Find where the given text appears and provide that cell's center as [x, y] coordinate. 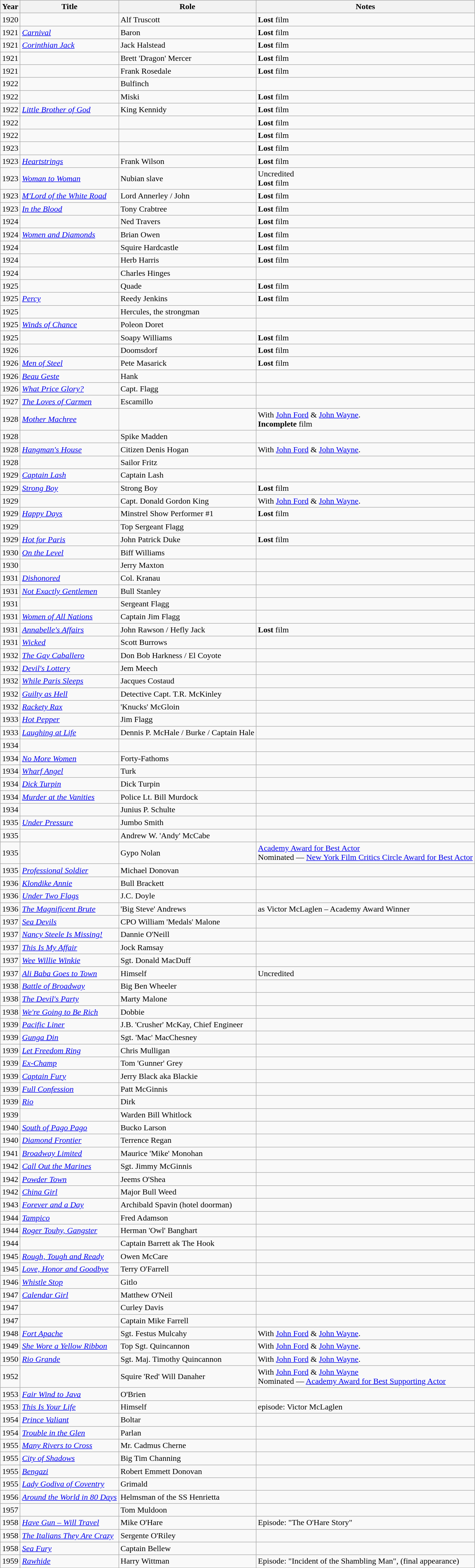
Woman to Woman [70, 178]
Bucko Larson [187, 1128]
Herb Harris [187, 260]
Happy Days [70, 514]
Bengazi [70, 1471]
Junius P. Schulte [187, 810]
Warden Bill Whitlock [187, 1115]
Terrence Regan [187, 1140]
Dobbie [187, 1012]
Prince Valiant [70, 1420]
Guilty as Hell [70, 694]
Role [187, 7]
1957 [10, 1510]
Forever and a Day [70, 1205]
The Loves of Carmen [70, 402]
China Girl [70, 1192]
Tampico [70, 1218]
Squire Hardcastle [187, 247]
Captain Fury [70, 1076]
Tony Crabtree [187, 209]
Wee Willie Winkie [70, 960]
Jem Meech [187, 668]
Big Tim Channing [187, 1458]
Jim Flagg [187, 720]
Capt. Flagg [187, 389]
Bulfinch [187, 84]
'Big Steve' Andrews [187, 909]
Gypo Nolan [187, 853]
Fort Apache [70, 1333]
Trouble in the Glen [70, 1433]
Sergente O'Riley [187, 1536]
Tom 'Gunner' Grey [187, 1063]
Around the World in 80 Days [70, 1497]
Charles Hinges [187, 273]
Frank Wilson [187, 161]
Winds of Chance [70, 324]
We're Going to Be Rich [70, 1012]
Not Exactly Gentlemen [70, 591]
Gunga Din [70, 1038]
Soapy Williams [187, 337]
Brett 'Dragon' Mercer [187, 58]
Curley Davis [187, 1308]
What Price Glory? [70, 389]
Bull Brackett [187, 883]
Spike Madden [187, 437]
Pacific Liner [70, 1025]
as Victor McLaglen – Academy Award Winner [366, 909]
Michael Donovan [187, 870]
Marty Malone [187, 999]
Notes [366, 7]
1952 [10, 1376]
Rackety Rax [70, 707]
1943 [10, 1205]
1941 [10, 1153]
Captain Bellew [187, 1548]
John Rawson / Hefly Jack [187, 630]
Under Two Flags [70, 896]
Love, Honor and Goodbye [70, 1269]
While Paris Sleeps [70, 681]
Jack Halstead [187, 45]
Jerry Maxton [187, 565]
Rawhide [70, 1561]
Captain Jim Flagg [187, 617]
J.B. 'Crusher' McKay, Chief Engineer [187, 1025]
Hangman's House [70, 450]
Fred Adamson [187, 1218]
Captain Mike Farrell [187, 1321]
Biff Williams [187, 552]
Scott Burrows [187, 643]
Nubian slave [187, 178]
She Wore a Yellow Ribbon [70, 1346]
Under Pressure [70, 823]
Academy Award for Best ActorNominated — New York Film Critics Circle Award for Best Actor [366, 853]
Little Brother of God [70, 110]
Major Bull Weed [187, 1192]
Don Bob Harkness / El Coyote [187, 655]
Rough, Tough and Ready [70, 1256]
Police Lt. Bill Murdock [187, 797]
In the Blood [70, 209]
Episode: "The O'Hare Story" [366, 1523]
King Kennidy [187, 110]
South of Pago Pago [70, 1128]
Archibald Spavin (hotel doorman) [187, 1205]
Citizen Denis Hogan [187, 450]
J.C. Doyle [187, 896]
Sea Devils [70, 922]
Boltar [187, 1420]
Women of All Nations [70, 617]
Matthew O'Neil [187, 1295]
1927 [10, 402]
Call Out the Marines [70, 1166]
Harry Wittman [187, 1561]
Dishonored [70, 578]
Roger Touhy, Gangster [70, 1231]
Sergeant Flagg [187, 604]
Alf Truscott [187, 20]
Jock Ramsay [187, 947]
Rio Grande [70, 1359]
1946 [10, 1282]
Miski [187, 97]
Heartstrings [70, 161]
'Knucks' McGloin [187, 707]
Carnival [70, 32]
CPO William 'Medals' Malone [187, 922]
Fair Wind to Java [70, 1394]
Hot Pepper [70, 720]
Lord Annerley / John [187, 196]
Have Gun – Will Travel [70, 1523]
Sailor Fritz [187, 462]
Episode: "Incident of the Shambling Man", (final appearance) [366, 1561]
The Magnificent Brute [70, 909]
Title [70, 7]
Col. Kranau [187, 578]
Full Confession [70, 1089]
Sea Fury [70, 1548]
Broadway Limited [70, 1153]
Top Sgt. Quincannon [187, 1346]
Turk [187, 771]
Mr. Cadmus Cherne [187, 1446]
Robert Emmett Donovan [187, 1471]
Owen McCare [187, 1256]
Big Ben Wheeler [187, 986]
Devil's Lottery [70, 668]
Doomsdorf [187, 350]
Percy [70, 299]
Professional Soldier [70, 870]
City of Shadows [70, 1458]
Dannie O'Neill [187, 935]
Uncredited [366, 973]
Jerry Black aka Blackie [187, 1076]
Klondike Annie [70, 883]
The Italians They Are Crazy [70, 1536]
1956 [10, 1497]
Squire 'Red' Will Danaher [187, 1376]
Sgt. Maj. Timothy Quincannon [187, 1359]
1959 [10, 1561]
Sgt. Jimmy McGinnis [187, 1166]
Capt. Donald Gordon King [187, 501]
With John Ford & John WayneNominated — Academy Award for Best Supporting Actor [366, 1376]
Minstrel Show Performer #1 [187, 514]
Let Freedom Ring [70, 1051]
Pete Masarick [187, 363]
Ned Travers [187, 222]
Annabelle's Affairs [70, 630]
Hot for Paris [70, 539]
Andrew W. 'Andy' McCabe [187, 836]
Baron [187, 32]
Many Rivers to Cross [70, 1446]
Murder at the Vanities [70, 797]
Nancy Steele Is Missing! [70, 935]
Patt McGinnis [187, 1089]
Lady Godiva of Coventry [70, 1484]
Wicked [70, 643]
Hercules, the strongman [187, 312]
Sgt. 'Mac' MacChesney [187, 1038]
Parlan [187, 1433]
Maurice 'Mike' Monohan [187, 1153]
This Is My Affair [70, 947]
Reedy Jenkins [187, 299]
Battle of Broadway [70, 986]
The Devil's Party [70, 999]
Ali Baba Goes to Town [70, 973]
Sgt. Donald MacDuff [187, 960]
1950 [10, 1359]
Diamond Frontier [70, 1140]
Uncredited Lost film [366, 178]
M'Lord of the White Road [70, 196]
Bull Stanley [187, 591]
Calendar Girl [70, 1295]
Mother Machree [70, 419]
Quade [187, 286]
On the Level [70, 552]
Beau Geste [70, 376]
Men of Steel [70, 363]
episode: Victor McLaglen [366, 1407]
Helmsman of the SS Henrietta [187, 1497]
Chris Mulligan [187, 1051]
Herman 'Owl' Banghart [187, 1231]
Terry O'Farrell [187, 1269]
1949 [10, 1346]
Sgt. Festus Mulcahy [187, 1333]
Detective Capt. T.R. McKinley [187, 694]
Jumbo Smith [187, 823]
Powder Town [70, 1179]
Escamillo [187, 402]
This Is Your Life [70, 1407]
O'Brien [187, 1394]
Dennis P. McHale / Burke / Captain Hale [187, 732]
Captain Barrett ak The Hook [187, 1244]
Jacques Costaud [187, 681]
Dirk [187, 1102]
Whistle Stop [70, 1282]
1948 [10, 1333]
Laughing at Life [70, 732]
Ex-Champ [70, 1063]
Frank Rosedale [187, 71]
Jeems O'Shea [187, 1179]
Grimald [187, 1484]
Top Sergeant Flagg [187, 527]
Rio [70, 1102]
Women and Diamonds [70, 235]
Brian Owen [187, 235]
John Patrick Duke [187, 539]
Gitlo [187, 1282]
With John Ford & John Wayne. Incomplete film [366, 419]
Forty-Fathoms [187, 758]
No More Women [70, 758]
Wharf Angel [70, 771]
Hank [187, 376]
The Gay Caballero [70, 655]
Corinthian Jack [70, 45]
1920 [10, 20]
Tom Muldoon [187, 1510]
Year [10, 7]
Mike O'Hare [187, 1523]
Poleon Doret [187, 324]
